Return the (X, Y) coordinate for the center point of the cell that contains the specified text.  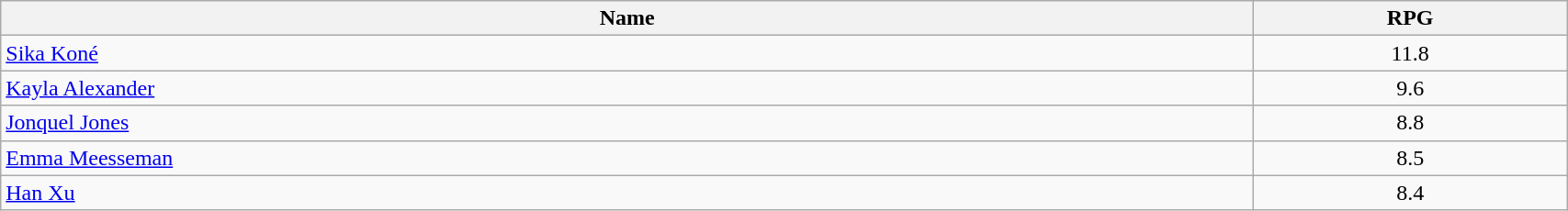
Kayla Alexander (627, 88)
9.6 (1411, 88)
8.5 (1411, 158)
Sika Koné (627, 53)
Jonquel Jones (627, 123)
Name (627, 18)
Han Xu (627, 193)
RPG (1411, 18)
Emma Meesseman (627, 158)
11.8 (1411, 53)
8.8 (1411, 123)
8.4 (1411, 193)
